Locate the cell with the specified text and output its (X, Y) center coordinate. 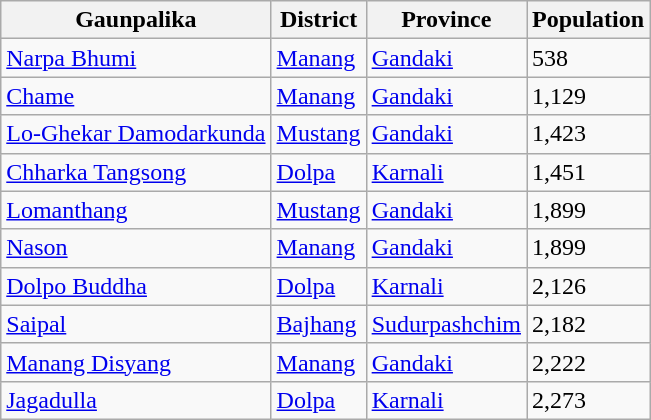
Nason (136, 248)
2,182 (588, 324)
2,222 (588, 362)
2,126 (588, 286)
Sudurpashchim (446, 324)
Dolpo Buddha (136, 286)
Lomanthang (136, 210)
538 (588, 58)
1,129 (588, 96)
1,423 (588, 134)
2,273 (588, 400)
Gaunpalika (136, 20)
District (318, 20)
Jagadulla (136, 400)
Lo-Ghekar Damodarkunda (136, 134)
Manang Disyang (136, 362)
Saipal (136, 324)
Narpa Bhumi (136, 58)
1,451 (588, 172)
Chame (136, 96)
Population (588, 20)
Chharka Tangsong (136, 172)
Bajhang (318, 324)
Province (446, 20)
